For the text-containing cell, return its midpoint in [x, y] coordinate format. 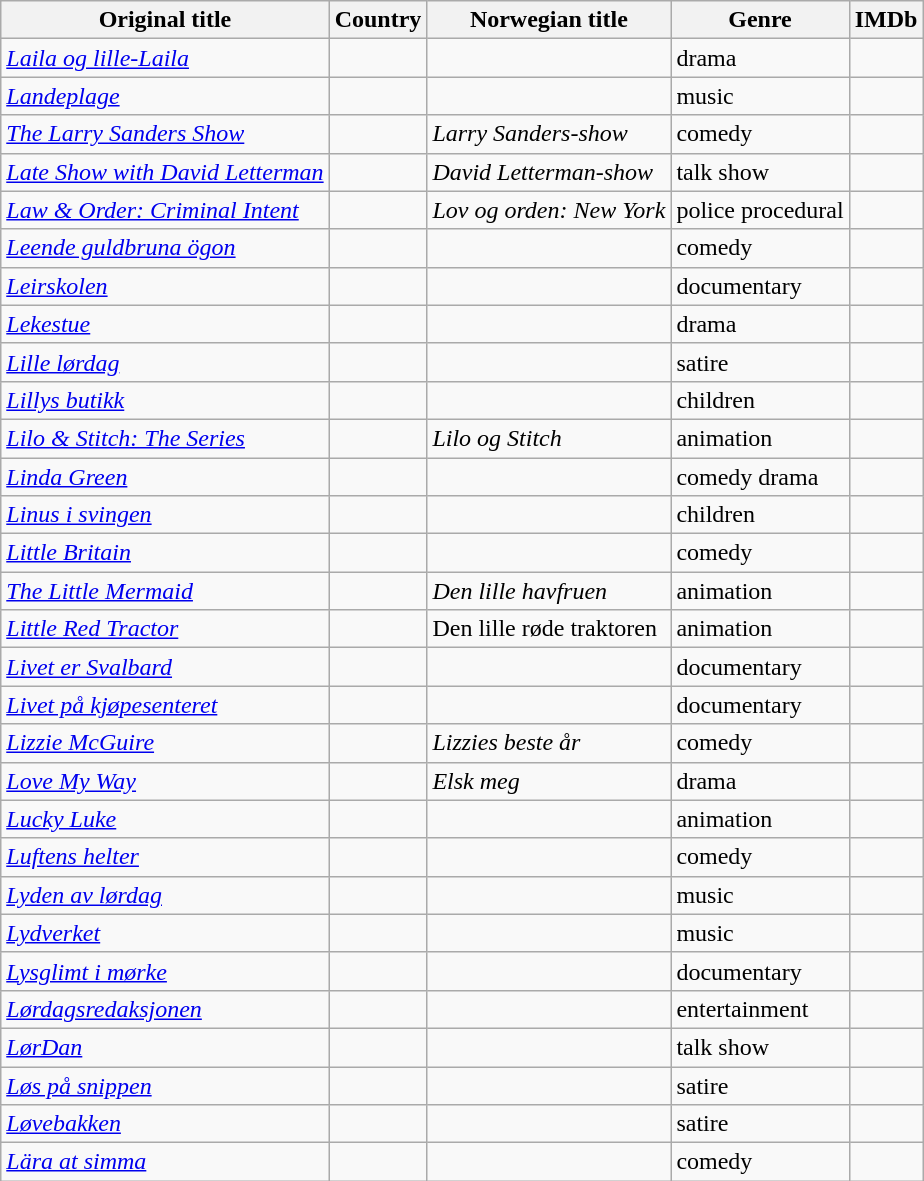
Luftens helter [165, 857]
Original title [165, 20]
LørDan [165, 1047]
Little Britain [165, 553]
Lille lørdag [165, 362]
Love My Way [165, 781]
Den lille røde traktoren [549, 629]
Lizzies beste år [549, 743]
Lucky Luke [165, 819]
Larry Sanders-show [549, 134]
Norwegian title [549, 20]
Genre [760, 20]
entertainment [760, 1009]
Linda Green [165, 477]
IMDb [886, 20]
The Larry Sanders Show [165, 134]
Livet er Svalbard [165, 667]
Lydverket [165, 933]
Lov og orden: New York [549, 210]
Lilo & Stitch: The Series [165, 438]
Laila og lille-Laila [165, 58]
Lørdagsredaksjonen [165, 1009]
Lillys butikk [165, 400]
Livet på kjøpesenteret [165, 705]
Løs på snippen [165, 1085]
police procedural [760, 210]
Law & Order: Criminal Intent [165, 210]
Den lille havfruen [549, 591]
The Little Mermaid [165, 591]
David Letterman-show [549, 172]
Elsk meg [549, 781]
Leirskolen [165, 286]
Lära at simma [165, 1162]
Lekestue [165, 324]
Leende guldbruna ögon [165, 248]
Country [378, 20]
Late Show with David Letterman [165, 172]
Landeplage [165, 96]
Løvebakken [165, 1124]
Lilo og Stitch [549, 438]
Lyden av lørdag [165, 895]
Little Red Tractor [165, 629]
Lysglimt i mørke [165, 971]
Lizzie McGuire [165, 743]
comedy drama [760, 477]
Linus i svingen [165, 515]
